Extract the [x, y] coordinate from the center of the cell holding the provided text.  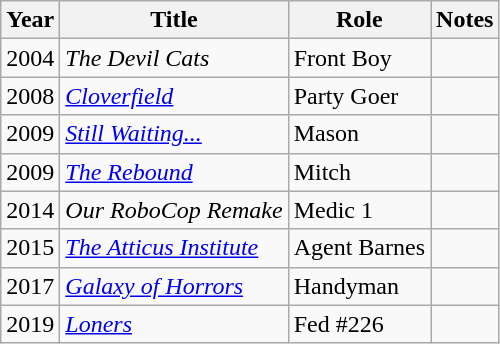
Cloverfield [174, 96]
Handyman [359, 286]
2019 [30, 324]
Notes [465, 20]
Galaxy of Horrors [174, 286]
The Rebound [174, 172]
The Atticus Institute [174, 248]
The Devil Cats [174, 58]
Fed #226 [359, 324]
2017 [30, 286]
Party Goer [359, 96]
2004 [30, 58]
2014 [30, 210]
Role [359, 20]
Still Waiting... [174, 134]
2008 [30, 96]
Year [30, 20]
Loners [174, 324]
2015 [30, 248]
Mason [359, 134]
Front Boy [359, 58]
Mitch [359, 172]
Our RoboCop Remake [174, 210]
Medic 1 [359, 210]
Agent Barnes [359, 248]
Title [174, 20]
